Scan for the cell matching the given text and deliver its (X, Y) coordinate at center. 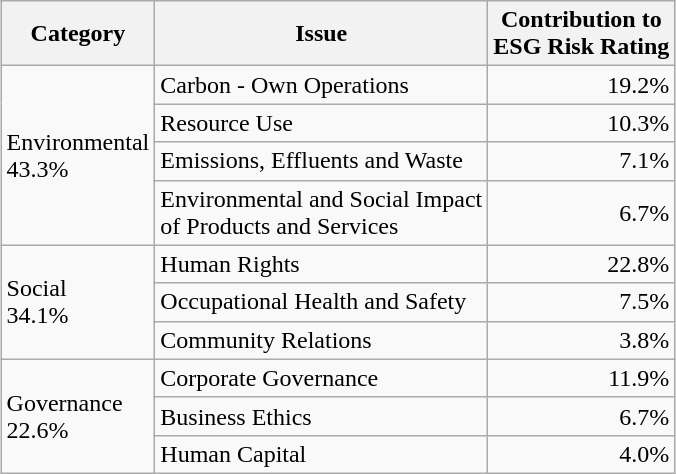
Environmental and Social Impactof Products and Services (322, 212)
22.8% (582, 264)
3.8% (582, 340)
Social34.1% (78, 302)
Emissions, Effluents and Waste (322, 161)
19.2% (582, 85)
Human Capital (322, 454)
7.5% (582, 302)
7.1% (582, 161)
Governance22.6% (78, 416)
Carbon - Own Operations (322, 85)
4.0% (582, 454)
Corporate Governance (322, 378)
Resource Use (322, 123)
10.3% (582, 123)
Environmental43.3% (78, 156)
11.9% (582, 378)
Occupational Health and Safety (322, 302)
Human Rights (322, 264)
Issue (322, 34)
Community Relations (322, 340)
Contribution toESG Risk Rating (582, 34)
Business Ethics (322, 416)
Category (78, 34)
